Return (X, Y) of the center of cell containing provided text 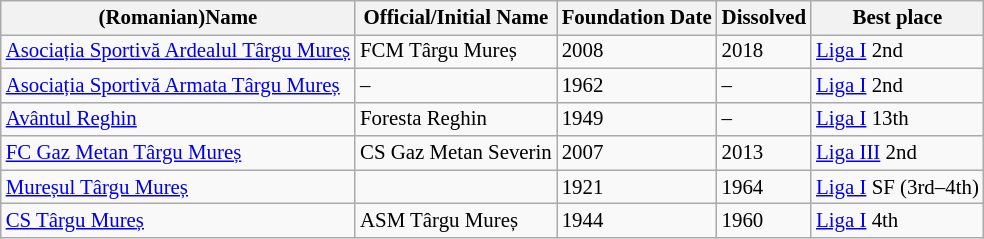
1921 (637, 187)
1949 (637, 119)
Liga I SF (3rd–4th) (898, 187)
(Romanian)Name (178, 18)
2018 (764, 51)
2007 (637, 153)
Foresta Reghin (456, 119)
Dissolved (764, 18)
Liga III 2nd (898, 153)
CS Târgu Mureș (178, 221)
Liga I 4th (898, 221)
1944 (637, 221)
Asociația Sportivă Armata Târgu Mureș (178, 85)
1960 (764, 221)
Foundation Date (637, 18)
Mureșul Târgu Mureș (178, 187)
1962 (637, 85)
1964 (764, 187)
Official/Initial Name (456, 18)
Liga I 13th (898, 119)
Asociația Sportivă Ardealul Târgu Mureș (178, 51)
FC Gaz Metan Târgu Mureș (178, 153)
CS Gaz Metan Severin (456, 153)
2013 (764, 153)
FCM Târgu Mureș (456, 51)
ASM Târgu Mureș (456, 221)
2008 (637, 51)
Best place (898, 18)
Avântul Reghin (178, 119)
